Output the [X, Y] coordinate of the center of the cell containing the given text.  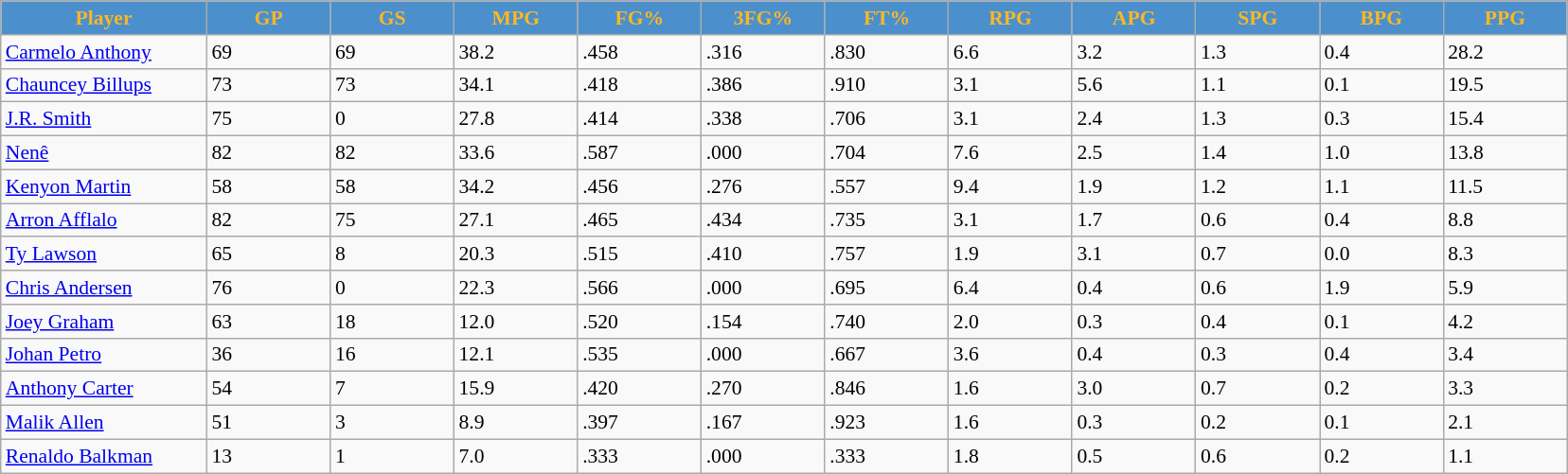
Chris Andersen [104, 288]
MPG [517, 18]
8.3 [1506, 255]
Ty Lawson [104, 255]
J.R. Smith [104, 119]
8.8 [1506, 220]
.418 [640, 85]
3FG% [763, 18]
APG [1134, 18]
28.2 [1506, 52]
Malik Allen [104, 423]
3.4 [1506, 355]
Nenê [104, 153]
.704 [886, 153]
GP [269, 18]
1 [392, 456]
2.4 [1134, 119]
GS [392, 18]
13 [269, 456]
.740 [886, 322]
27.1 [517, 220]
.410 [763, 255]
36 [269, 355]
FT% [886, 18]
1.0 [1382, 153]
1.2 [1257, 186]
2.0 [1011, 322]
Kenyon Martin [104, 186]
Player [104, 18]
.414 [640, 119]
.667 [886, 355]
.456 [640, 186]
7.6 [1011, 153]
.465 [640, 220]
3.2 [1134, 52]
.338 [763, 119]
.535 [640, 355]
5.9 [1506, 288]
.270 [763, 389]
PPG [1506, 18]
12.0 [517, 322]
.706 [886, 119]
6.6 [1011, 52]
.434 [763, 220]
34.1 [517, 85]
Joey Graham [104, 322]
Anthony Carter [104, 389]
.515 [640, 255]
15.4 [1506, 119]
27.8 [517, 119]
2.5 [1134, 153]
7 [392, 389]
.923 [886, 423]
.167 [763, 423]
.735 [886, 220]
.830 [886, 52]
RPG [1011, 18]
33.6 [517, 153]
Renaldo Balkman [104, 456]
0.0 [1382, 255]
16 [392, 355]
13.8 [1506, 153]
.520 [640, 322]
.566 [640, 288]
6.4 [1011, 288]
.587 [640, 153]
63 [269, 322]
8 [392, 255]
0.5 [1134, 456]
Johan Petro [104, 355]
76 [269, 288]
3.6 [1011, 355]
5.6 [1134, 85]
.557 [886, 186]
.458 [640, 52]
.695 [886, 288]
1.8 [1011, 456]
.397 [640, 423]
Chauncey Billups [104, 85]
3.3 [1506, 389]
4.2 [1506, 322]
.910 [886, 85]
20.3 [517, 255]
65 [269, 255]
3.0 [1134, 389]
BPG [1382, 18]
SPG [1257, 18]
11.5 [1506, 186]
38.2 [517, 52]
7.0 [517, 456]
.276 [763, 186]
.154 [763, 322]
19.5 [1506, 85]
34.2 [517, 186]
.846 [886, 389]
2.1 [1506, 423]
18 [392, 322]
9.4 [1011, 186]
3 [392, 423]
.420 [640, 389]
1.4 [1257, 153]
.757 [886, 255]
8.9 [517, 423]
51 [269, 423]
1.7 [1134, 220]
15.9 [517, 389]
.386 [763, 85]
22.3 [517, 288]
Carmelo Anthony [104, 52]
Arron Afflalo [104, 220]
54 [269, 389]
.316 [763, 52]
12.1 [517, 355]
FG% [640, 18]
